Find where the given text appears and provide that cell's center as (x, y) coordinate. 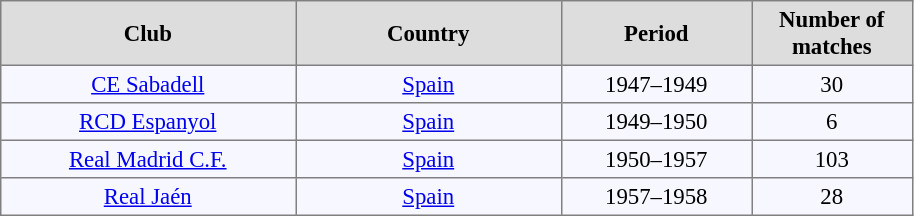
Number of matches (832, 33)
CE Sabadell (148, 84)
1950–1957 (656, 159)
30 (832, 84)
Real Madrid C.F. (148, 159)
Real Jaén (148, 197)
28 (832, 197)
RCD Espanyol (148, 122)
1947–1949 (656, 84)
6 (832, 122)
Country (429, 33)
1957–1958 (656, 197)
103 (832, 159)
Period (656, 33)
Club (148, 33)
1949–1950 (656, 122)
